Determine the [x, y] coordinate at the center of the cell enclosing the given text.  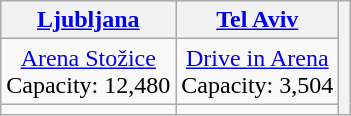
Drive in ArenaCapacity: 3,504 [258, 72]
Tel Aviv [258, 20]
Arena StožiceCapacity: 12,480 [88, 72]
Ljubljana [88, 20]
